Find where the given text appears and provide that cell's center as (X, Y) coordinate. 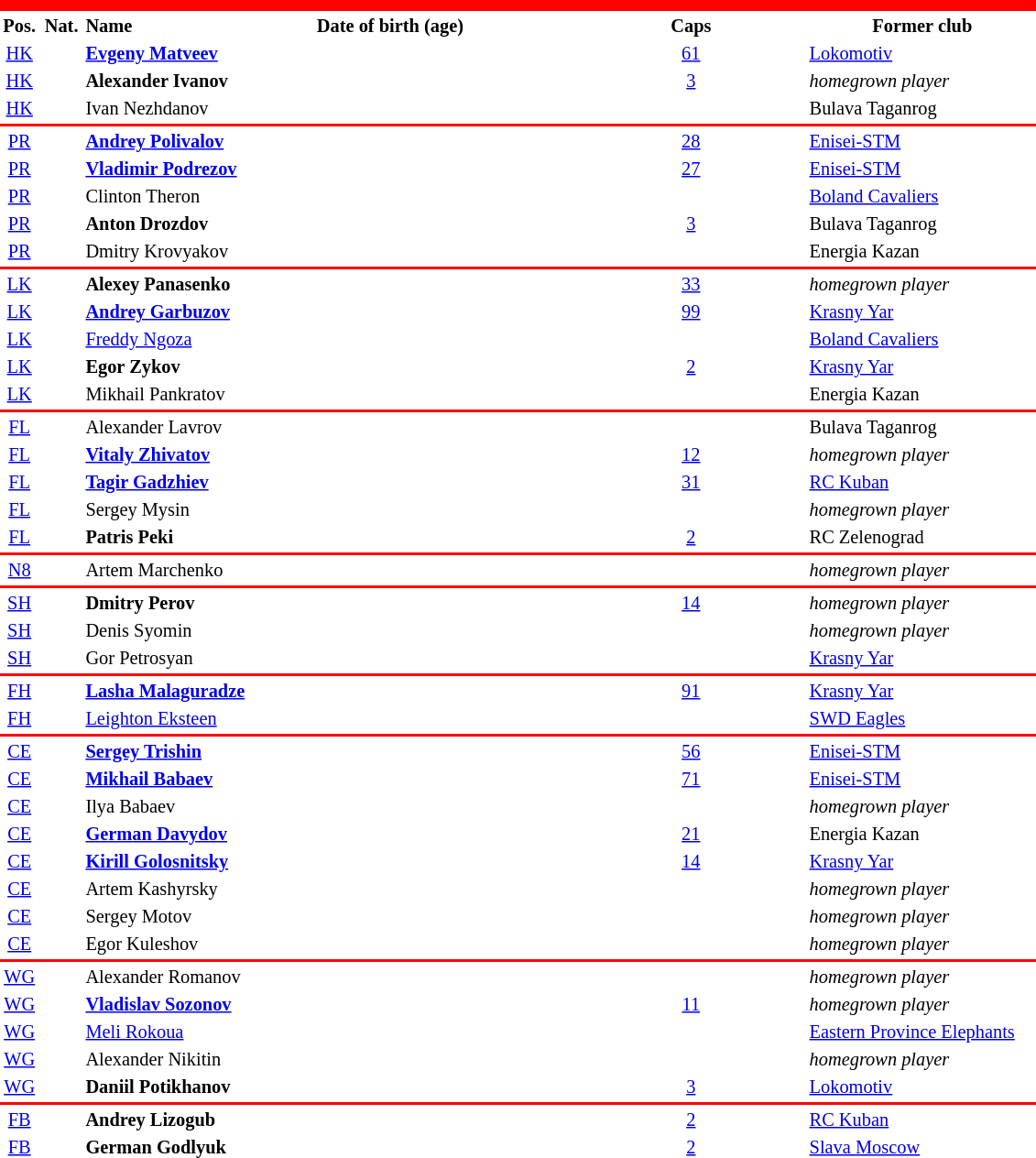
Dmitry Perov (198, 603)
Alexey Panasenko (198, 284)
Caps (691, 26)
Meli Rokoua (198, 1032)
56 (691, 751)
Alexander Nikitin (198, 1059)
Leighton Eksteen (198, 718)
Pos. (19, 26)
Freddy Ngoza (198, 339)
33 (691, 284)
Evgeny Matveev (198, 53)
Nat. (61, 26)
Dmitry Krovyakov (198, 251)
99 (691, 311)
German Davydov (198, 834)
Name (198, 26)
Clinton Theron (198, 196)
21 (691, 834)
Egor Kuleshov (198, 944)
Sergey Trishin (198, 751)
61 (691, 53)
12 (691, 454)
Andrey Polivalov (198, 141)
31 (691, 482)
Alexander Romanov (198, 977)
Gor Petrosyan (198, 658)
91 (691, 691)
Tagir Gadzhiev (198, 482)
Sergey Motov (198, 916)
Kirill Golosnitsky (198, 861)
Andrey Lizogub (198, 1120)
Vitaly Zhivatov (198, 454)
Vladislav Sozonov (198, 1004)
Andrey Garbuzov (198, 311)
Artem Marchenko (198, 570)
Patris Peki (198, 537)
Alexander Ivanov (198, 81)
Sergey Mysin (198, 509)
Ivan Nezhdanov (198, 108)
27 (691, 169)
Lasha Malaguradze (198, 691)
FB (19, 1120)
Mikhail Babaev (198, 779)
Daniil Potikhanov (198, 1087)
Date of birth (age) (444, 26)
Ilya Babaev (198, 806)
Egor Zykov (198, 366)
Anton Drozdov (198, 224)
11 (691, 1004)
Artem Kashyrsky (198, 889)
Vladimir Podrezov (198, 169)
71 (691, 779)
Alexander Lavrov (198, 427)
N8 (19, 570)
Denis Syomin (198, 630)
28 (691, 141)
Mikhail Pankratov (198, 394)
